For the text-containing cell, return its midpoint in [X, Y] coordinate format. 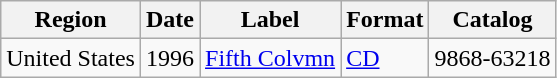
Label [270, 20]
Fifth Colvmn [270, 58]
United States [71, 58]
Format [385, 20]
Region [71, 20]
CD [385, 58]
9868-63218 [492, 58]
Catalog [492, 20]
1996 [170, 58]
Date [170, 20]
